Scan for the cell matching the given text and deliver its (X, Y) coordinate at center. 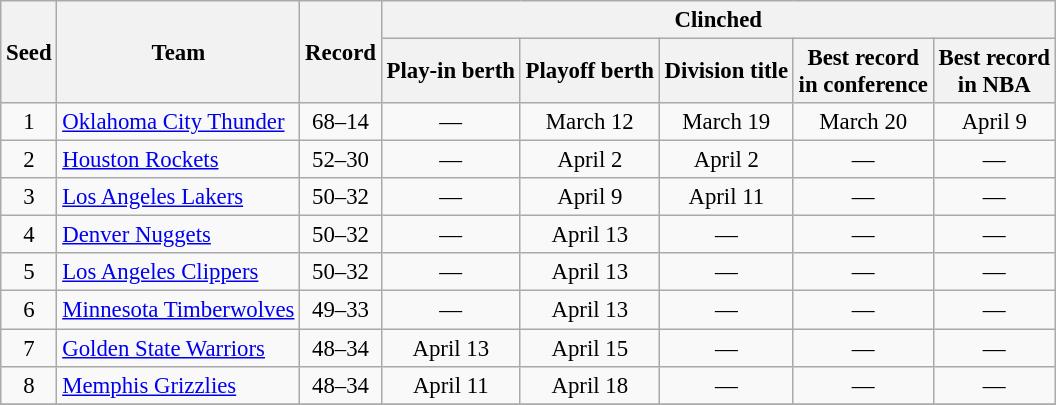
Los Angeles Lakers (178, 197)
Record (340, 52)
Minnesota Timberwolves (178, 310)
3 (29, 197)
Houston Rockets (178, 160)
52–30 (340, 160)
2 (29, 160)
March 20 (863, 122)
Team (178, 52)
6 (29, 310)
Memphis Grizzlies (178, 385)
March 12 (590, 122)
March 19 (726, 122)
49–33 (340, 310)
April 15 (590, 348)
Clinched (718, 20)
Best recordin NBA (994, 72)
68–14 (340, 122)
Best recordin conference (863, 72)
Division title (726, 72)
Los Angeles Clippers (178, 273)
4 (29, 235)
7 (29, 348)
Golden State Warriors (178, 348)
Play-in berth (450, 72)
8 (29, 385)
April 18 (590, 385)
1 (29, 122)
Seed (29, 52)
Denver Nuggets (178, 235)
Oklahoma City Thunder (178, 122)
Playoff berth (590, 72)
5 (29, 273)
